Determine the [X, Y] coordinate at the center of the cell enclosing the given text.  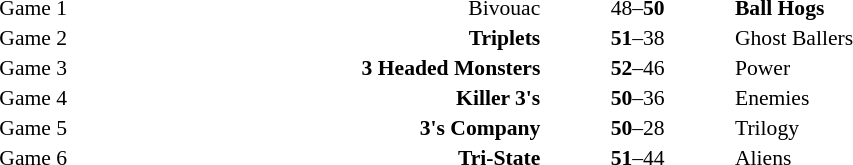
50–36 [638, 98]
51–38 [638, 38]
Killer 3's [306, 98]
50–28 [638, 128]
52–46 [638, 68]
Triplets [306, 38]
3 Headed Monsters [306, 68]
3's Company [306, 128]
